Find where the given text appears and provide that cell's center as [x, y] coordinate. 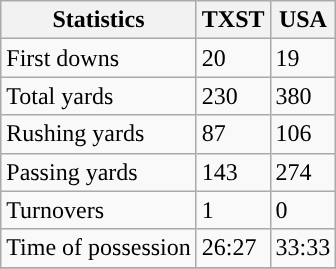
Statistics [99, 20]
First downs [99, 58]
106 [303, 134]
Rushing yards [99, 134]
1 [233, 210]
380 [303, 96]
33:33 [303, 248]
Turnovers [99, 210]
TXST [233, 20]
Time of possession [99, 248]
274 [303, 172]
Total yards [99, 96]
20 [233, 58]
87 [233, 134]
0 [303, 210]
26:27 [233, 248]
USA [303, 20]
230 [233, 96]
143 [233, 172]
Passing yards [99, 172]
19 [303, 58]
